Provide the [x, y] coordinate of the cell's center where the given text is located.  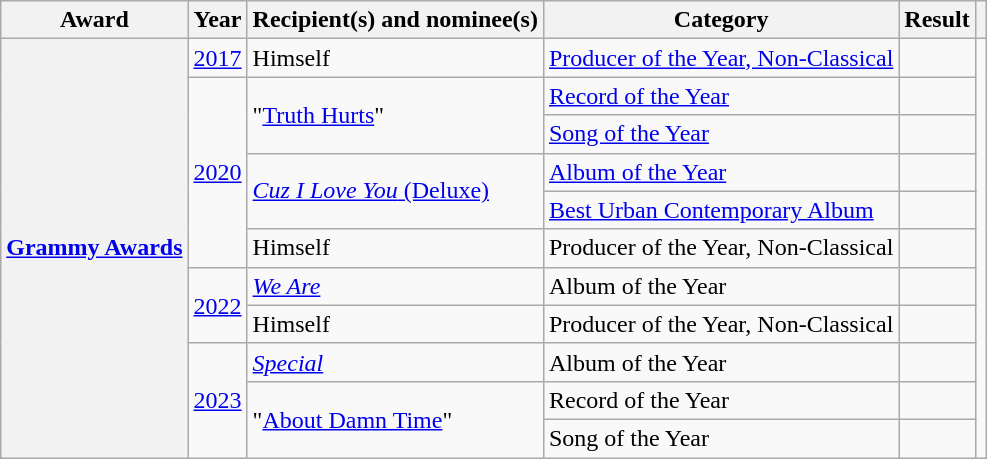
Award [94, 20]
Best Urban Contemporary Album [720, 210]
2022 [218, 305]
"About Damn Time" [395, 419]
"Truth Hurts" [395, 115]
Year [218, 20]
Special [395, 362]
Grammy Awards [94, 248]
2020 [218, 172]
We Are [395, 286]
Result [937, 20]
Recipient(s) and nominee(s) [395, 20]
Category [720, 20]
2017 [218, 58]
Cuz I Love You (Deluxe) [395, 191]
2023 [218, 400]
